Capture the cell that displays the provided text and extract its (x, y) central coordinate. 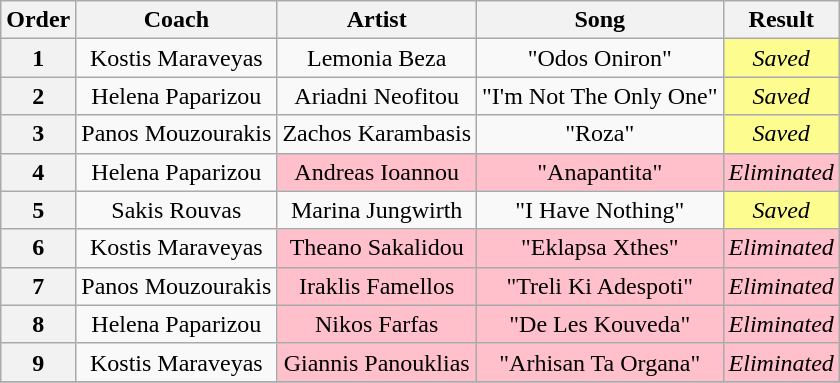
Order (38, 20)
Theano Sakalidou (377, 248)
Coach (176, 20)
"Roza" (600, 134)
Giannis Panouklias (377, 362)
"Odos Oniron" (600, 58)
8 (38, 324)
"Treli Ki Adespoti" (600, 286)
6 (38, 248)
Marina Jungwirth (377, 210)
"I'm Not The Only One" (600, 96)
Artist (377, 20)
Zachos Karambasis (377, 134)
9 (38, 362)
Sakis Rouvas (176, 210)
2 (38, 96)
1 (38, 58)
3 (38, 134)
Lemonia Beza (377, 58)
7 (38, 286)
Result (781, 20)
5 (38, 210)
Song (600, 20)
"Arhisan Ta Organa" (600, 362)
"Eklapsa Xthes" (600, 248)
Ariadni Neofitou (377, 96)
"Anapantita" (600, 172)
Nikos Farfas (377, 324)
"De Les Kouveda" (600, 324)
4 (38, 172)
"I Have Nothing" (600, 210)
Andreas Ioannou (377, 172)
Iraklis Famellos (377, 286)
